Pinpoint the cell where the given text exists, returning its [x, y] midpoint coordinate. 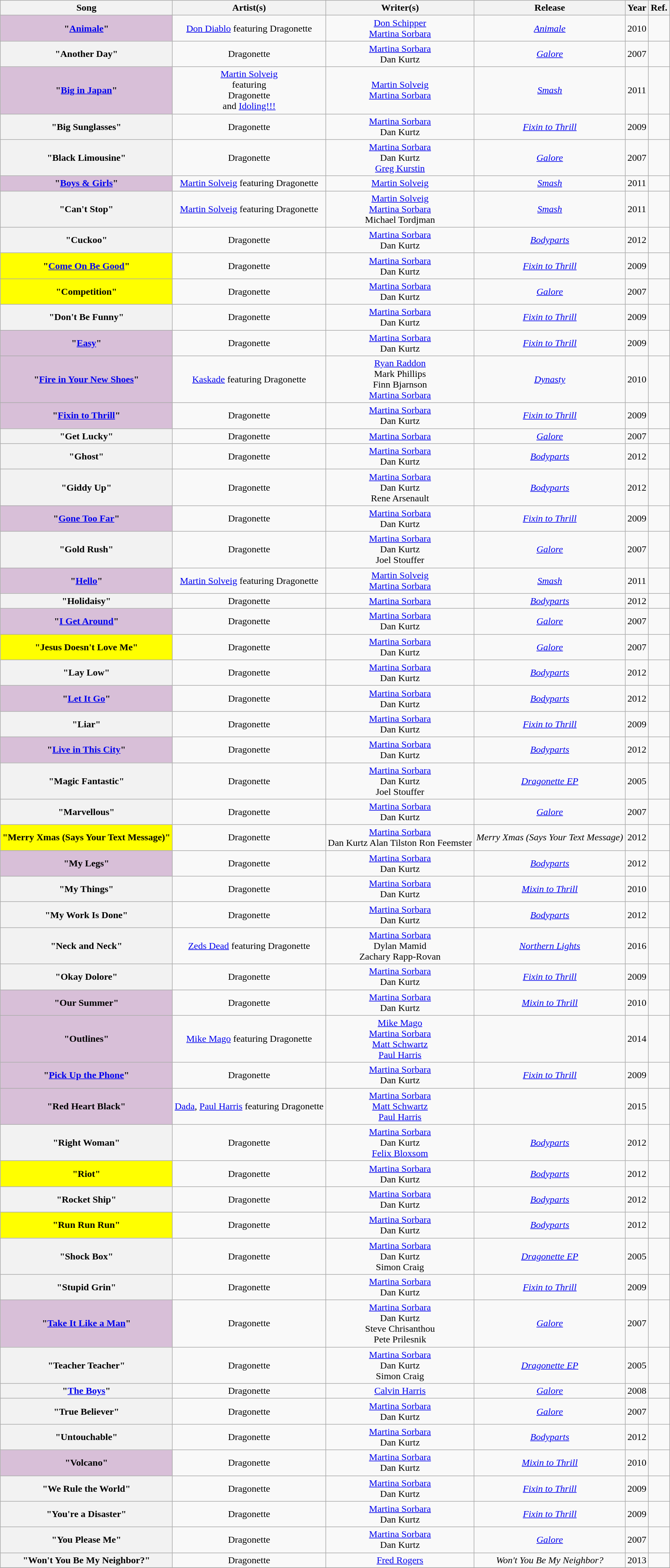
Fred Rogers [400, 1560]
"Neck and Neck" [87, 946]
"Big in Japan" [87, 90]
Martina SorbaraDan Kurtz Alan Tilston Ron Feemster [400, 838]
Zeds Dead featuring Dragonette [249, 946]
Martina SorbaraDan KurtzFelix Bloxsom [400, 1143]
"Volcano" [87, 1463]
Year [637, 8]
"Stupid Grin" [87, 1287]
"Magic Fantastic" [87, 781]
"Boys & Girls" [87, 183]
"Giddy Up" [87, 488]
"Another Day" [87, 54]
Mike MagoMartina SorbaraMatt SchwartzPaul Harris [400, 1039]
"Lay Low" [87, 672]
"Jesus Doesn't Love Me" [87, 647]
"You're a Disaster" [87, 1514]
Won't You Be My Neighbor? [550, 1560]
"Rocket Ship" [87, 1199]
"Merry Xmas (Says Your Text Message)" [87, 838]
"Teacher Teacher" [87, 1365]
"True Believer" [87, 1411]
Ref. [659, 8]
"Pick Up the Phone" [87, 1075]
"Fire in Your New Shoes" [87, 379]
Martina SorbaraDan KurtzSteve ChrisanthouPete Prilesnik [400, 1323]
"Live in This City" [87, 750]
"Run Run Run" [87, 1225]
"Riot" [87, 1173]
"Take It Like a Man" [87, 1323]
"Come On Be Good" [87, 265]
Ryan RaddonMark PhillipsFinn BjarnsonMartina Sorbara [400, 379]
"My Work Is Done" [87, 915]
"Fixin to Thrill" [87, 416]
"Big Sunglasses" [87, 126]
"Cuckoo" [87, 240]
Release [550, 8]
Don Diablo featuring Dragonette [249, 28]
"Hello" [87, 581]
Martin Solveig [400, 183]
Martina SorbaraMatt SchwartzPaul Harris [400, 1106]
"Liar" [87, 724]
2016 [637, 946]
"Animale" [87, 28]
"Black Limousine" [87, 158]
"Can't Stop" [87, 209]
Martin SolveigfeaturingDragonetteand Idoling!!! [249, 90]
2015 [637, 1106]
"Get Lucky" [87, 436]
Dada, Paul Harris featuring Dragonette [249, 1106]
"Won't You Be My Neighbor?" [87, 1560]
Artist(s) [249, 8]
"Right Woman" [87, 1143]
Martina SorbaraDylan MamidZachary Rapp-Rovan [400, 946]
2013 [637, 1560]
"Let It Go" [87, 698]
"Competition" [87, 292]
Animale [550, 28]
"Ghost" [87, 457]
"Outlines" [87, 1039]
"Untouchable" [87, 1437]
"Okay Dolore" [87, 977]
2008 [637, 1391]
"Shock Box" [87, 1256]
"Easy" [87, 343]
Writer(s) [400, 8]
"Don't Be Funny" [87, 317]
"I Get Around" [87, 621]
"You Please Me" [87, 1540]
"We Rule the World" [87, 1489]
"The Boys" [87, 1391]
Song [87, 8]
"Red Heart Black" [87, 1106]
Martina SorbaraDan KurtzGreg Kurstin [400, 158]
Dynasty [550, 379]
"My Legs" [87, 864]
Northern Lights [550, 946]
2014 [637, 1039]
"Gone Too Far" [87, 518]
"Our Summer" [87, 1003]
Calvin Harris [400, 1391]
"Marvellous" [87, 812]
Mike Mago featuring Dragonette [249, 1039]
"My Things" [87, 889]
Don SchipperMartina Sorbara [400, 28]
"Holidaisy" [87, 601]
Martin SolveigMartina SorbaraMichael Tordjman [400, 209]
Martina SorbaraDan KurtzRene Arsenault [400, 488]
Merry Xmas (Says Your Text Message) [550, 838]
"Gold Rush" [87, 550]
Kaskade featuring Dragonette [249, 379]
